Determine the [X, Y] coordinate at the center of the cell enclosing the given text.  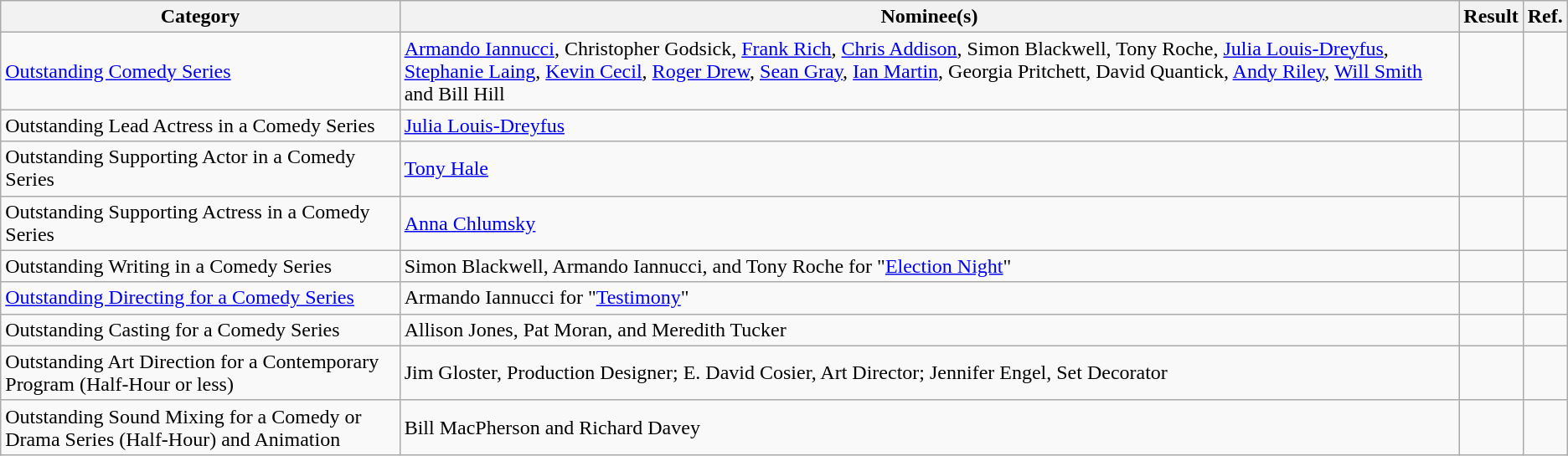
Outstanding Writing in a Comedy Series [200, 266]
Armando Iannucci for "Testimony" [930, 298]
Tony Hale [930, 169]
Julia Louis-Dreyfus [930, 126]
Outstanding Supporting Actress in a Comedy Series [200, 223]
Outstanding Supporting Actor in a Comedy Series [200, 169]
Allison Jones, Pat Moran, and Meredith Tucker [930, 330]
Outstanding Art Direction for a Contemporary Program (Half-Hour or less) [200, 373]
Outstanding Lead Actress in a Comedy Series [200, 126]
Simon Blackwell, Armando Iannucci, and Tony Roche for "Election Night" [930, 266]
Outstanding Sound Mixing for a Comedy or Drama Series (Half-Hour) and Animation [200, 427]
Category [200, 17]
Anna Chlumsky [930, 223]
Bill MacPherson and Richard Davey [930, 427]
Outstanding Comedy Series [200, 71]
Outstanding Directing for a Comedy Series [200, 298]
Jim Gloster, Production Designer; E. David Cosier, Art Director; Jennifer Engel, Set Decorator [930, 373]
Result [1491, 17]
Ref. [1545, 17]
Outstanding Casting for a Comedy Series [200, 330]
Nominee(s) [930, 17]
